Extract the (x, y) coordinate from the center of the cell holding the provided text.  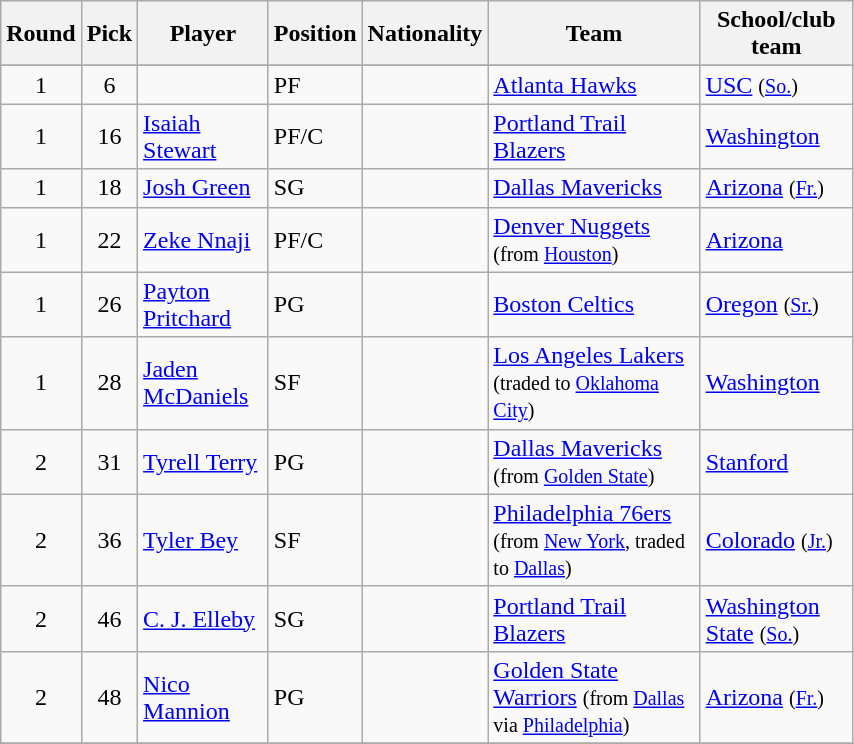
USC (So.) (776, 85)
Colorado (Jr.) (776, 540)
Isaiah Stewart (204, 136)
Nico Mannion (204, 697)
Denver Nuggets (from Houston) (594, 240)
16 (109, 136)
48 (109, 697)
Player (204, 34)
Pick (109, 34)
28 (109, 383)
Tyrell Terry (204, 462)
Boston Celtics (594, 304)
Team (594, 34)
Josh Green (204, 188)
Payton Pritchard (204, 304)
Nationality (425, 34)
PF (315, 85)
22 (109, 240)
Los Angeles Lakers (traded to Oklahoma City) (594, 383)
26 (109, 304)
Washington State (So.) (776, 618)
46 (109, 618)
6 (109, 85)
C. J. Elleby (204, 618)
Atlanta Hawks (594, 85)
Round (41, 34)
School/club team (776, 34)
Dallas Mavericks (594, 188)
Philadelphia 76ers (from New York, traded to Dallas) (594, 540)
Jaden McDaniels (204, 383)
Tyler Bey (204, 540)
Golden State Warriors (from Dallas via Philadelphia) (594, 697)
Oregon (Sr.) (776, 304)
31 (109, 462)
36 (109, 540)
Stanford (776, 462)
Dallas Mavericks (from Golden State) (594, 462)
Zeke Nnaji (204, 240)
Position (315, 34)
Arizona (776, 240)
18 (109, 188)
